Pinpoint the cell where the given text exists, returning its [x, y] midpoint coordinate. 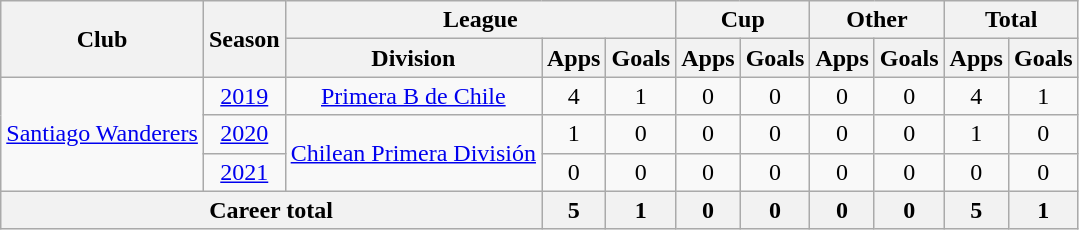
2021 [244, 172]
Santiago Wanderers [102, 134]
Season [244, 39]
Division [413, 58]
Total [1011, 20]
Primera B de Chile [413, 96]
Career total [272, 210]
League [480, 20]
2019 [244, 96]
Chilean Primera División [413, 153]
Cup [743, 20]
Club [102, 39]
2020 [244, 134]
Other [877, 20]
